Locate the cell with the specified text and output its [x, y] center coordinate. 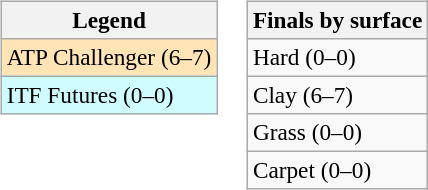
Clay (6–7) [337, 95]
Carpet (0–0) [337, 171]
Hard (0–0) [337, 57]
ITF Futures (0–0) [108, 95]
Legend [108, 20]
Finals by surface [337, 20]
ATP Challenger (6–7) [108, 57]
Grass (0–0) [337, 133]
